Locate the cell with the specified text and output its (X, Y) center coordinate. 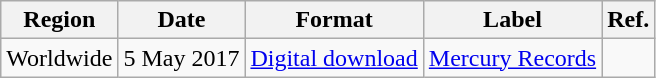
Ref. (628, 20)
Digital download (334, 58)
Label (512, 20)
5 May 2017 (182, 58)
Format (334, 20)
Date (182, 20)
Worldwide (60, 58)
Region (60, 20)
Mercury Records (512, 58)
